Extract the [X, Y] coordinate from the center of the cell holding the provided text.  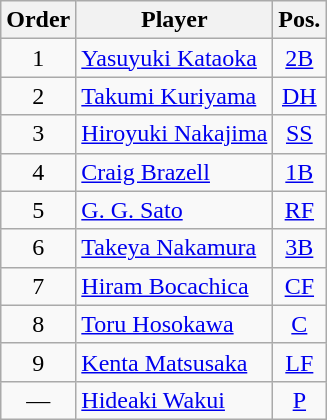
Hiram Bocachica [174, 286]
Takumi Kuriyama [174, 96]
C [300, 324]
Hideaki Wakui [174, 400]
5 [38, 210]
6 [38, 248]
Hiroyuki Nakajima [174, 134]
2B [300, 58]
P [300, 400]
1B [300, 172]
Takeya Nakamura [174, 248]
RF [300, 210]
Order [38, 20]
CF [300, 286]
2 [38, 96]
SS [300, 134]
3B [300, 248]
Craig Brazell [174, 172]
DH [300, 96]
4 [38, 172]
Player [174, 20]
1 [38, 58]
Yasuyuki Kataoka [174, 58]
8 [38, 324]
— [38, 400]
LF [300, 362]
Kenta Matsusaka [174, 362]
3 [38, 134]
Pos. [300, 20]
G. G. Sato [174, 210]
9 [38, 362]
7 [38, 286]
Toru Hosokawa [174, 324]
